Detect which cell encompasses the target text, then output its [x, y] center coordinate. 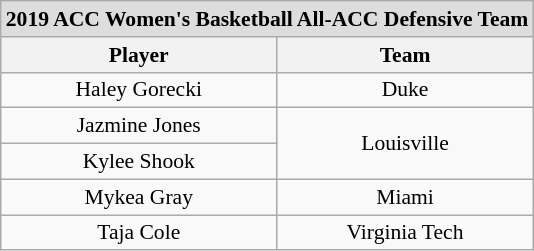
Mykea Gray [139, 197]
Player [139, 55]
Taja Cole [139, 233]
2019 ACC Women's Basketball All-ACC Defensive Team [268, 19]
Miami [406, 197]
Duke [406, 90]
Team [406, 55]
Haley Gorecki [139, 90]
Jazmine Jones [139, 126]
Kylee Shook [139, 162]
Virginia Tech [406, 233]
Louisville [406, 144]
